Identify which cell holds the provided text, then report its (x, y) central coordinate. 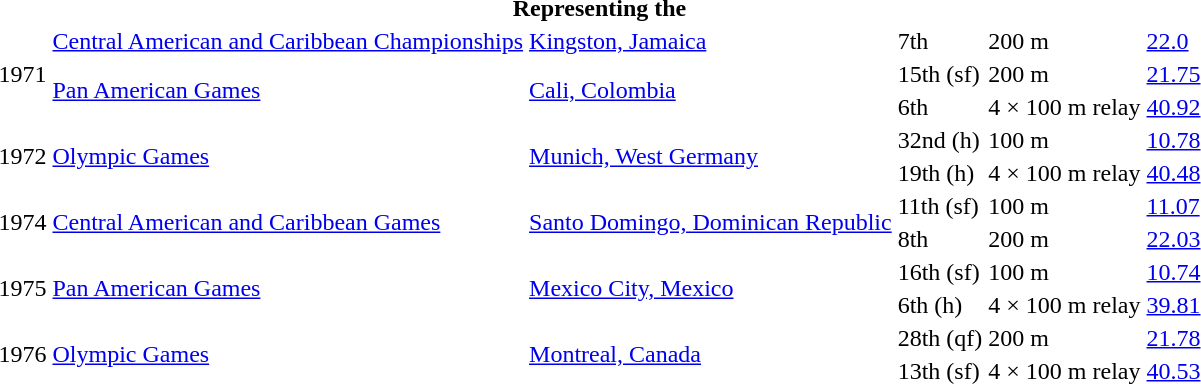
Olympic Games (288, 156)
Munich, West Germany (711, 156)
7th (940, 41)
6th (940, 107)
28th (qf) (940, 338)
16th (sf) (940, 272)
Cali, Colombia (711, 90)
15th (sf) (940, 74)
8th (940, 239)
Central American and Caribbean Championships (288, 41)
32nd (h) (940, 140)
11th (sf) (940, 206)
19th (h) (940, 173)
Mexico City, Mexico (711, 288)
Kingston, Jamaica (711, 41)
Central American and Caribbean Games (288, 222)
6th (h) (940, 305)
Santo Domingo, Dominican Republic (711, 222)
